Identify which cell holds the provided text, then report its [x, y] central coordinate. 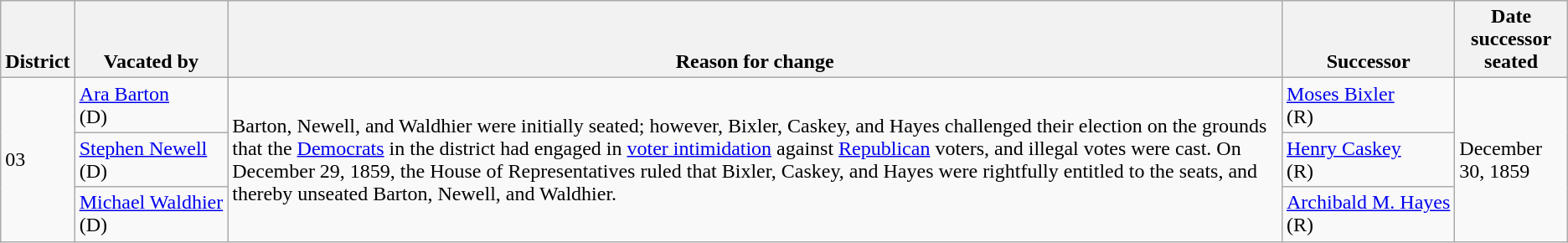
Vacated by [151, 39]
Reason for change [756, 39]
District [38, 39]
Date successorseated [1511, 39]
Michael Waldhier(D) [151, 215]
Ara Barton(D) [151, 106]
Successor [1368, 39]
03 [38, 159]
Henry Caskey(R) [1368, 159]
Moses Bixler(R) [1368, 106]
Archibald M. Hayes(R) [1368, 215]
Stephen Newell(D) [151, 159]
December 30, 1859 [1511, 159]
